Find where the given text appears and provide that cell's center as (x, y) coordinate. 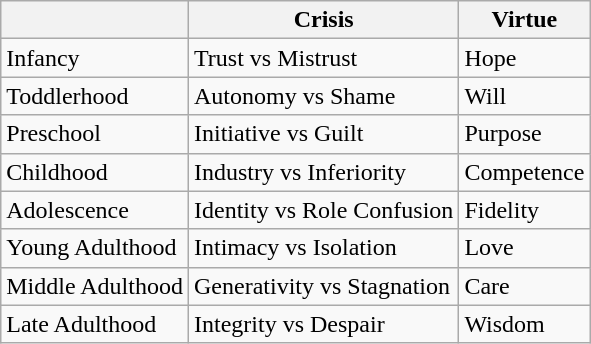
Love (524, 248)
Young Adulthood (95, 248)
Wisdom (524, 324)
Hope (524, 58)
Adolescence (95, 210)
Competence (524, 172)
Crisis (323, 20)
Late Adulthood (95, 324)
Middle Adulthood (95, 286)
Initiative vs Guilt (323, 134)
Autonomy vs Shame (323, 96)
Integrity vs Despair (323, 324)
Identity vs Role Confusion (323, 210)
Purpose (524, 134)
Intimacy vs Isolation (323, 248)
Fidelity (524, 210)
Preschool (95, 134)
Childhood (95, 172)
Toddlerhood (95, 96)
Care (524, 286)
Will (524, 96)
Industry vs Inferiority (323, 172)
Virtue (524, 20)
Trust vs Mistrust (323, 58)
Generativity vs Stagnation (323, 286)
Infancy (95, 58)
